Return [X, Y] of the center of cell containing provided text 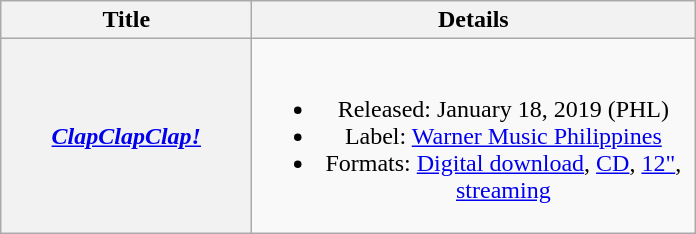
Released: January 18, 2019 (PHL)Label: Warner Music PhilippinesFormats: Digital download, CD, 12", streaming [474, 136]
Title [126, 20]
Details [474, 20]
ClapClapClap! [126, 136]
